Capture the cell that displays the provided text and extract its (X, Y) central coordinate. 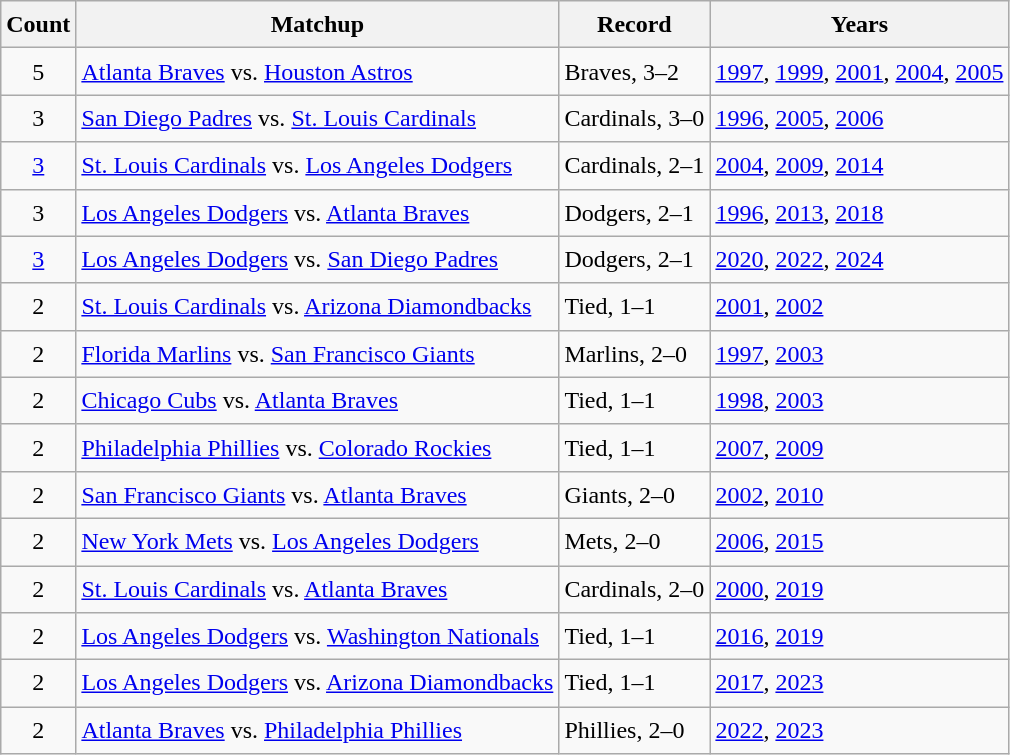
2006, 2015 (860, 542)
San Diego Padres vs. St. Louis Cardinals (318, 118)
2022, 2023 (860, 730)
Giants, 2–0 (634, 494)
Los Angeles Dodgers vs. Washington Nationals (318, 636)
2017, 2023 (860, 684)
2000, 2019 (860, 590)
1996, 2013, 2018 (860, 212)
2004, 2009, 2014 (860, 166)
St. Louis Cardinals vs. Atlanta Braves (318, 590)
Chicago Cubs vs. Atlanta Braves (318, 400)
2020, 2022, 2024 (860, 260)
New York Mets vs. Los Angeles Dodgers (318, 542)
Marlins, 2–0 (634, 354)
1997, 2003 (860, 354)
Los Angeles Dodgers vs. Atlanta Braves (318, 212)
2016, 2019 (860, 636)
Cardinals, 2–1 (634, 166)
Cardinals, 3–0 (634, 118)
5 (38, 72)
2002, 2010 (860, 494)
2001, 2002 (860, 306)
Mets, 2–0 (634, 542)
Philadelphia Phillies vs. Colorado Rockies (318, 448)
St. Louis Cardinals vs. Arizona Diamondbacks (318, 306)
Atlanta Braves vs. Philadelphia Phillies (318, 730)
1996, 2005, 2006 (860, 118)
Matchup (318, 24)
1997, 1999, 2001, 2004, 2005 (860, 72)
1998, 2003 (860, 400)
Phillies, 2–0 (634, 730)
Los Angeles Dodgers vs. Arizona Diamondbacks (318, 684)
Count (38, 24)
Florida Marlins vs. San Francisco Giants (318, 354)
Braves, 3–2 (634, 72)
Record (634, 24)
Years (860, 24)
San Francisco Giants vs. Atlanta Braves (318, 494)
Atlanta Braves vs. Houston Astros (318, 72)
Cardinals, 2–0 (634, 590)
St. Louis Cardinals vs. Los Angeles Dodgers (318, 166)
Los Angeles Dodgers vs. San Diego Padres (318, 260)
2007, 2009 (860, 448)
